Search for the cell housing the specified text and yield its [x, y] center coordinate. 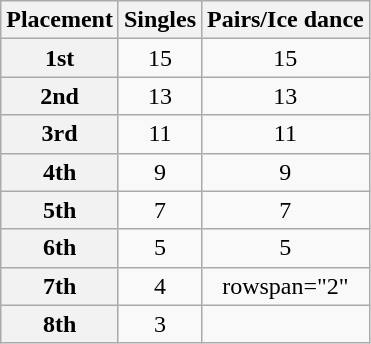
Placement [60, 20]
3 [160, 324]
4 [160, 286]
4th [60, 172]
1st [60, 58]
2nd [60, 96]
rowspan="2" [286, 286]
Pairs/Ice dance [286, 20]
6th [60, 248]
Singles [160, 20]
8th [60, 324]
7th [60, 286]
5th [60, 210]
3rd [60, 134]
